Find where the given text appears and provide that cell's center as (x, y) coordinate. 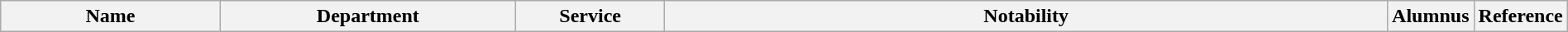
Department (367, 16)
Notability (1026, 16)
Service (590, 16)
Reference (1520, 16)
Alumnus (1431, 16)
Name (111, 16)
